Identify which cell holds the provided text, then report its [x, y] central coordinate. 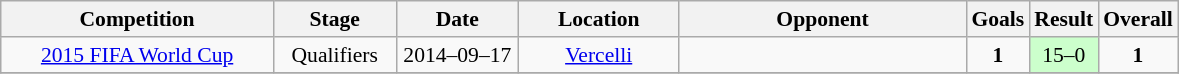
Location [599, 19]
Goals [998, 19]
Opponent [823, 19]
Overall [1138, 19]
15–0 [1064, 55]
2014–09–17 [458, 55]
Vercelli [599, 55]
Date [458, 19]
Stage [334, 19]
Result [1064, 19]
2015 FIFA World Cup [138, 55]
Qualifiers [334, 55]
Competition [138, 19]
